Capture the cell that displays the provided text and extract its [x, y] central coordinate. 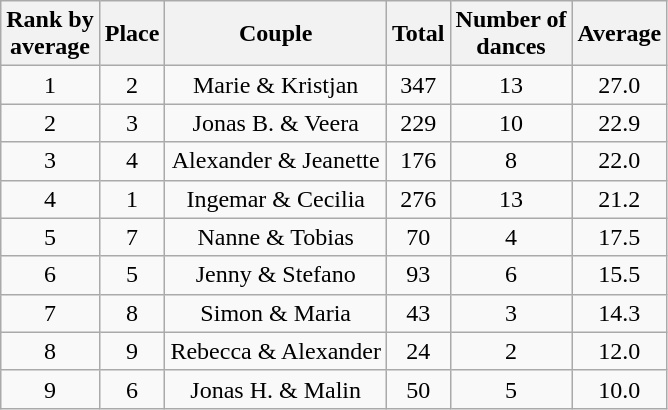
Rank by average [50, 34]
Jonas H. & Malin [276, 389]
Couple [276, 34]
Alexander & Jeanette [276, 161]
27.0 [620, 85]
Place [132, 34]
Jonas B. & Veera [276, 123]
276 [419, 199]
347 [419, 85]
21.2 [620, 199]
12.0 [620, 351]
24 [419, 351]
43 [419, 313]
176 [419, 161]
93 [419, 275]
10 [511, 123]
Jenny & Stefano [276, 275]
Total [419, 34]
Nanne & Tobias [276, 237]
Rebecca & Alexander [276, 351]
Average [620, 34]
Simon & Maria [276, 313]
Number of dances [511, 34]
22.0 [620, 161]
15.5 [620, 275]
Ingemar & Cecilia [276, 199]
10.0 [620, 389]
14.3 [620, 313]
50 [419, 389]
229 [419, 123]
17.5 [620, 237]
22.9 [620, 123]
Marie & Kristjan [276, 85]
70 [419, 237]
